From the cell containing the given text, extract its center point as (x, y) coordinate. 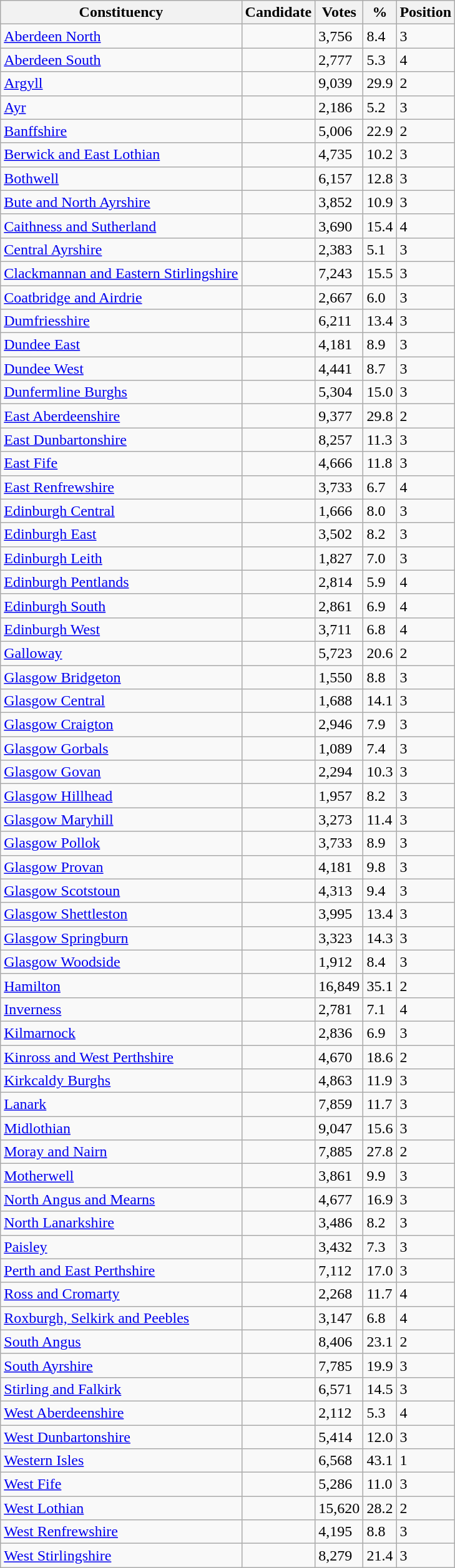
5,304 (340, 392)
3,852 (340, 202)
6,211 (340, 321)
Votes (340, 12)
2,946 (340, 725)
15.4 (379, 226)
8.7 (379, 369)
14.3 (379, 938)
6,571 (340, 1389)
2,777 (340, 60)
15,620 (340, 1508)
Glasgow Craigton (121, 725)
3,756 (340, 36)
Kilmarnock (121, 1033)
2,861 (340, 606)
Bute and North Ayrshire (121, 202)
7,112 (340, 1270)
7.0 (379, 558)
Inverness (121, 1009)
43.1 (379, 1461)
4,670 (340, 1057)
29.8 (379, 416)
11.0 (379, 1484)
Glasgow Shettleston (121, 914)
Constituency (121, 12)
7.4 (379, 748)
2,186 (340, 107)
Roxburgh, Selkirk and Peebles (121, 1318)
2,294 (340, 772)
1,550 (340, 677)
South Angus (121, 1342)
15.6 (379, 1128)
Glasgow Gorbals (121, 748)
1,089 (340, 748)
12.0 (379, 1436)
Edinburgh Leith (121, 558)
Paisley (121, 1247)
Candidate (278, 12)
Midlothian (121, 1128)
5,723 (340, 653)
West Fife (121, 1484)
1,827 (340, 558)
Glasgow Provan (121, 867)
5.2 (379, 107)
1,666 (340, 511)
19.9 (379, 1365)
Stirling and Falkirk (121, 1389)
2,667 (340, 298)
11.4 (379, 820)
Glasgow Springburn (121, 938)
23.1 (379, 1342)
Dundee East (121, 345)
Glasgow Central (121, 701)
28.2 (379, 1508)
20.6 (379, 653)
Glasgow Pollok (121, 843)
16,849 (340, 985)
1,912 (340, 962)
5,006 (340, 131)
% (379, 12)
10.2 (379, 155)
1 (426, 1461)
2,781 (340, 1009)
East Dunbartonshire (121, 440)
Ross and Cromarty (121, 1294)
North Angus and Mearns (121, 1199)
7,243 (340, 273)
3,486 (340, 1223)
North Lanarkshire (121, 1223)
14.5 (379, 1389)
Dunfermline Burghs (121, 392)
21.4 (379, 1556)
15.0 (379, 392)
Galloway (121, 653)
12.8 (379, 178)
3,711 (340, 629)
Hamilton (121, 985)
1,688 (340, 701)
3,690 (340, 226)
West Renfrewshire (121, 1532)
14.1 (379, 701)
East Fife (121, 463)
3,995 (340, 914)
Glasgow Bridgeton (121, 677)
Clackmannan and Eastern Stirlingshire (121, 273)
4,441 (340, 369)
West Stirlingshire (121, 1556)
35.1 (379, 985)
2,112 (340, 1413)
Dumfriesshire (121, 321)
Glasgow Woodside (121, 962)
1,957 (340, 796)
South Ayrshire (121, 1365)
7.3 (379, 1247)
Caithness and Sutherland (121, 226)
Lanark (121, 1105)
9,377 (340, 416)
Edinburgh South (121, 606)
5.9 (379, 582)
9.8 (379, 867)
Glasgow Maryhill (121, 820)
East Renfrewshire (121, 487)
Edinburgh Pentlands (121, 582)
16.9 (379, 1199)
4,195 (340, 1532)
11.9 (379, 1081)
Edinburgh East (121, 535)
22.9 (379, 131)
Ayr (121, 107)
9,047 (340, 1128)
10.3 (379, 772)
Edinburgh West (121, 629)
7.1 (379, 1009)
4,863 (340, 1081)
4,677 (340, 1199)
West Aberdeenshire (121, 1413)
Glasgow Hillhead (121, 796)
Argyll (121, 84)
11.8 (379, 463)
Aberdeen North (121, 36)
Western Isles (121, 1461)
29.9 (379, 84)
Coatbridge and Airdrie (121, 298)
Kirkcaldy Burghs (121, 1081)
Central Ayrshire (121, 249)
11.3 (379, 440)
3,147 (340, 1318)
2,268 (340, 1294)
Dundee West (121, 369)
West Dunbartonshire (121, 1436)
4,666 (340, 463)
West Lothian (121, 1508)
Berwick and East Lothian (121, 155)
Banffshire (121, 131)
8,406 (340, 1342)
7,785 (340, 1365)
3,861 (340, 1176)
5.1 (379, 249)
17.0 (379, 1270)
18.6 (379, 1057)
4,735 (340, 155)
Moray and Nairn (121, 1152)
Perth and East Perthshire (121, 1270)
15.5 (379, 273)
2,836 (340, 1033)
7,859 (340, 1105)
7,885 (340, 1152)
9,039 (340, 84)
6.0 (379, 298)
4,313 (340, 891)
2,383 (340, 249)
Kinross and West Perthshire (121, 1057)
3,273 (340, 820)
3,323 (340, 938)
8,279 (340, 1556)
10.9 (379, 202)
Motherwell (121, 1176)
Position (426, 12)
3,502 (340, 535)
9.9 (379, 1176)
6,568 (340, 1461)
3,432 (340, 1247)
Aberdeen South (121, 60)
Edinburgh Central (121, 511)
6.7 (379, 487)
9.4 (379, 891)
8.0 (379, 511)
Glasgow Govan (121, 772)
6,157 (340, 178)
2,814 (340, 582)
5,286 (340, 1484)
27.8 (379, 1152)
East Aberdeenshire (121, 416)
Bothwell (121, 178)
Glasgow Scotstoun (121, 891)
5,414 (340, 1436)
8,257 (340, 440)
7.9 (379, 725)
